Determine the [x, y] coordinate at the center of the cell enclosing the given text.  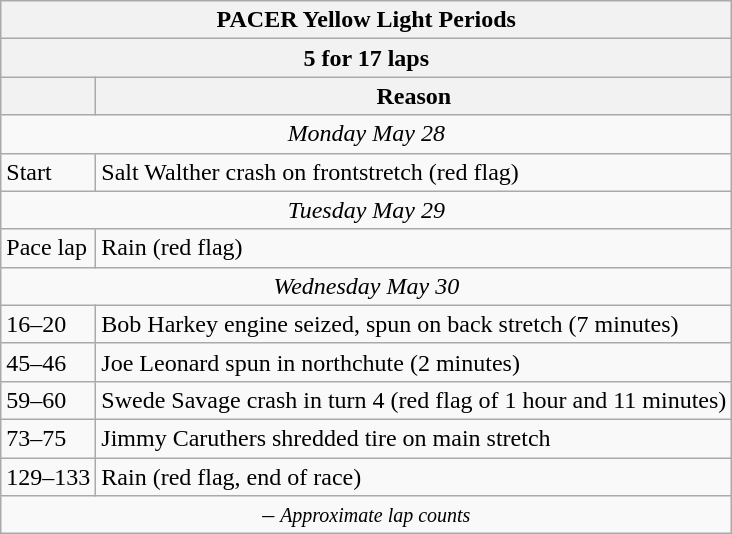
45–46 [48, 362]
Pace lap [48, 248]
Rain (red flag) [414, 248]
73–75 [48, 438]
5 for 17 laps [366, 58]
Joe Leonard spun in northchute (2 minutes) [414, 362]
Salt Walther crash on frontstretch (red flag) [414, 172]
129–133 [48, 477]
Reason [414, 96]
59–60 [48, 400]
Wednesday May 30 [366, 286]
Jimmy Caruthers shredded tire on main stretch [414, 438]
– Approximate lap counts [366, 515]
Monday May 28 [366, 134]
Start [48, 172]
Tuesday May 29 [366, 210]
Swede Savage crash in turn 4 (red flag of 1 hour and 11 minutes) [414, 400]
PACER Yellow Light Periods [366, 20]
Bob Harkey engine seized, spun on back stretch (7 minutes) [414, 324]
16–20 [48, 324]
Rain (red flag, end of race) [414, 477]
